Extract the [x, y] coordinate from the center of the cell holding the provided text.  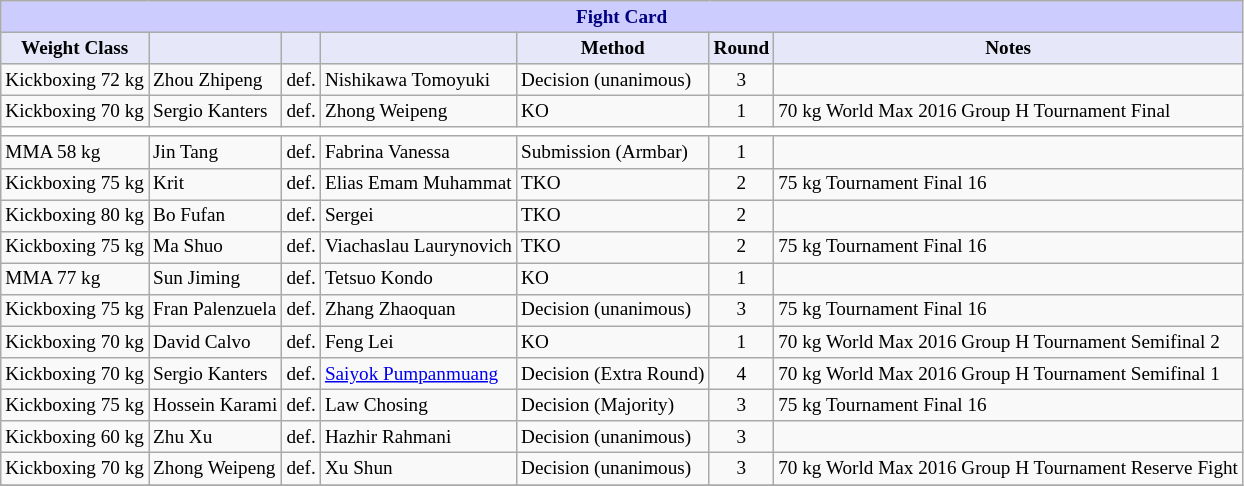
Sun Jiming [216, 279]
Viachaslau Laurynovich [418, 247]
70 kg World Max 2016 Group H Tournament Semifinal 2 [1008, 342]
70 kg World Max 2016 Group H Tournament Final [1008, 111]
MMA 77 kg [75, 279]
MMA 58 kg [75, 152]
Decision (Majority) [612, 405]
Zhang Zhaoquan [418, 310]
Feng Lei [418, 342]
Saiyok Pumpanmuang [418, 374]
70 kg World Max 2016 Group H Tournament Reserve Fight [1008, 469]
David Calvo [216, 342]
Fran Palenzuela [216, 310]
Hossein Karami [216, 405]
Fabrina Vanessa [418, 152]
Kickboxing 60 kg [75, 437]
Elias Emam Muhammat [418, 184]
Nishikawa Tomoyuki [418, 80]
Kickboxing 72 kg [75, 80]
Zhou Zhipeng [216, 80]
Submission (Armbar) [612, 152]
Bo Fufan [216, 216]
Fight Card [622, 17]
Zhu Xu [216, 437]
Jin Tang [216, 152]
4 [742, 374]
Kickboxing 80 kg [75, 216]
Decision (Extra Round) [612, 374]
Krit [216, 184]
Weight Class [75, 48]
Ma Shuo [216, 247]
Law Chosing [418, 405]
Sergei [418, 216]
Tetsuo Kondo [418, 279]
Method [612, 48]
Xu Shun [418, 469]
Round [742, 48]
Notes [1008, 48]
70 kg World Max 2016 Group H Tournament Semifinal 1 [1008, 374]
Hazhir Rahmani [418, 437]
